From the cell containing the given text, extract its center point as [X, Y] coordinate. 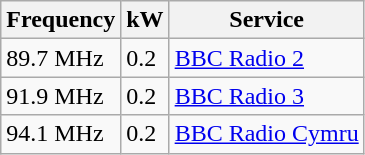
BBC Radio Cymru [266, 134]
Frequency [61, 20]
Service [266, 20]
kW [145, 20]
91.9 MHz [61, 96]
94.1 MHz [61, 134]
BBC Radio 2 [266, 58]
BBC Radio 3 [266, 96]
89.7 MHz [61, 58]
